Capture the cell that displays the provided text and extract its (X, Y) central coordinate. 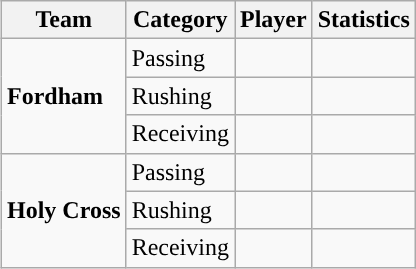
Category (180, 20)
Fordham (64, 96)
Team (64, 20)
Statistics (364, 20)
Holy Cross (64, 210)
Player (273, 20)
